Determine the [X, Y] coordinate at the center of the cell enclosing the given text.  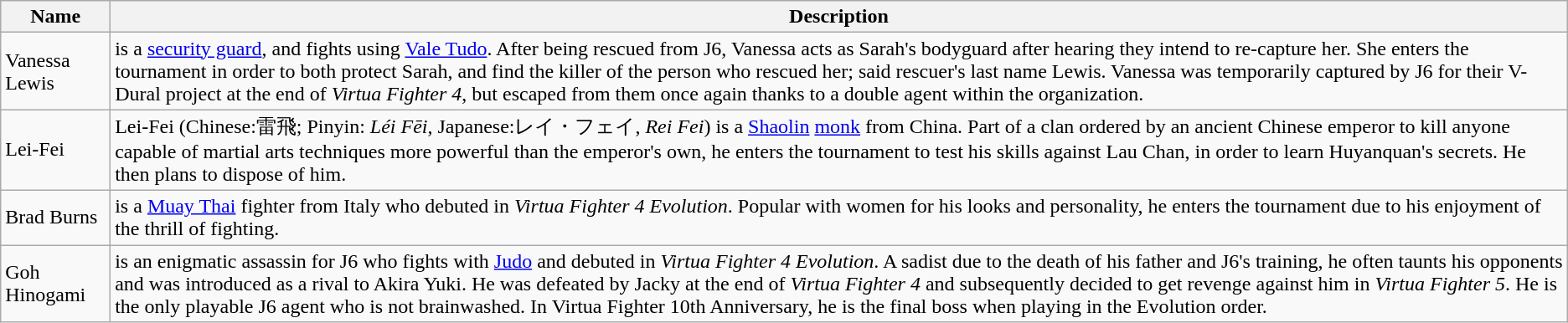
Name [55, 17]
Description [839, 17]
Goh Hinogami [55, 283]
Brad Burns [55, 218]
Vanessa Lewis [55, 71]
Lei-Fei [55, 151]
